For the text-containing cell, return its midpoint in [X, Y] coordinate format. 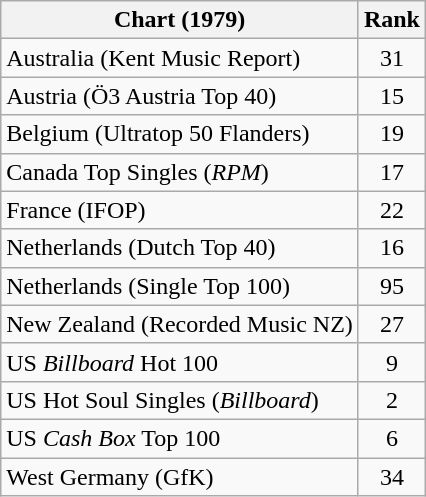
New Zealand (Recorded Music NZ) [180, 324]
Netherlands (Single Top 100) [180, 286]
Australia (Kent Music Report) [180, 58]
2 [392, 400]
Belgium (Ultratop 50 Flanders) [180, 134]
16 [392, 248]
Chart (1979) [180, 20]
27 [392, 324]
15 [392, 96]
Netherlands (Dutch Top 40) [180, 248]
19 [392, 134]
US Hot Soul Singles (Billboard) [180, 400]
31 [392, 58]
17 [392, 172]
9 [392, 362]
France (IFOP) [180, 210]
34 [392, 477]
West Germany (GfK) [180, 477]
6 [392, 438]
22 [392, 210]
US Billboard Hot 100 [180, 362]
Rank [392, 20]
US Cash Box Top 100 [180, 438]
Canada Top Singles (RPM) [180, 172]
Austria (Ö3 Austria Top 40) [180, 96]
95 [392, 286]
